Provide the [x, y] coordinate of the cell's center where the given text is located.  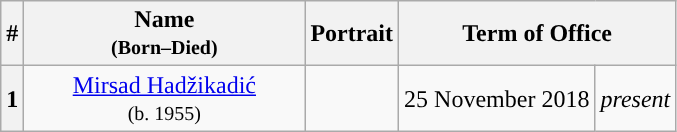
Name(Born–Died) [164, 34]
25 November 2018 [497, 98]
Term of Office [538, 34]
1 [12, 98]
Mirsad Hadžikadić(b. 1955) [164, 98]
present [636, 98]
# [12, 34]
Portrait [352, 34]
